Scan for the cell matching the given text and deliver its [X, Y] coordinate at center. 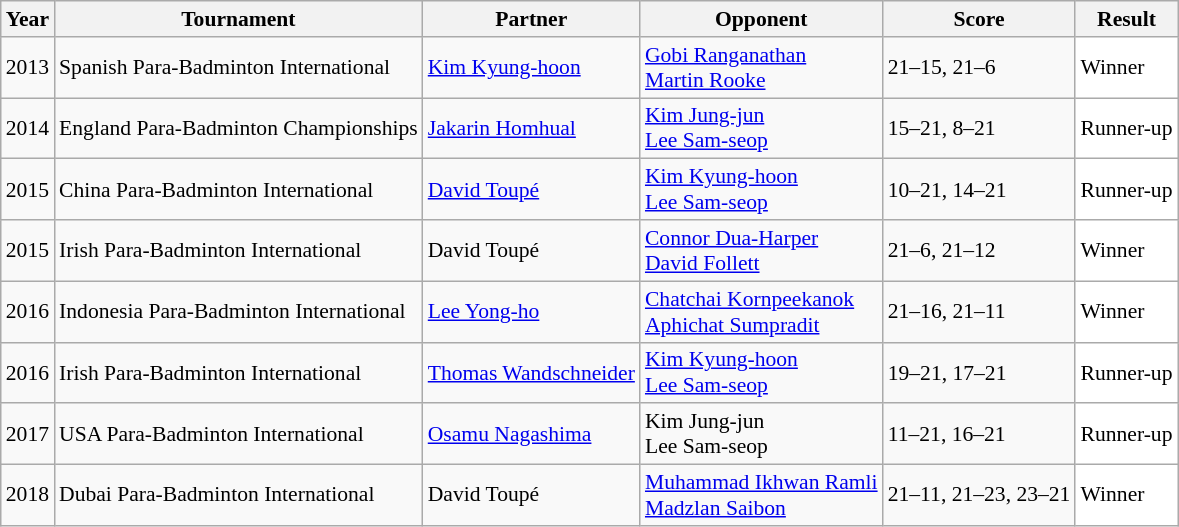
2013 [28, 68]
21–6, 21–12 [980, 250]
Connor Dua-Harper David Follett [762, 250]
2014 [28, 128]
Spanish Para-Badminton International [238, 68]
Kim Kyung-hoon [532, 68]
Year [28, 19]
Tournament [238, 19]
21–15, 21–6 [980, 68]
Osamu Nagashima [532, 434]
Score [980, 19]
2017 [28, 434]
15–21, 8–21 [980, 128]
10–21, 14–21 [980, 190]
11–21, 16–21 [980, 434]
USA Para-Badminton International [238, 434]
21–16, 21–11 [980, 312]
China Para-Badminton International [238, 190]
Jakarin Homhual [532, 128]
Lee Yong-ho [532, 312]
England Para-Badminton Championships [238, 128]
21–11, 21–23, 23–21 [980, 496]
Indonesia Para-Badminton International [238, 312]
Opponent [762, 19]
Gobi Ranganathan Martin Rooke [762, 68]
Dubai Para-Badminton International [238, 496]
Partner [532, 19]
Thomas Wandschneider [532, 372]
19–21, 17–21 [980, 372]
2018 [28, 496]
Muhammad Ikhwan Ramli Madzlan Saibon [762, 496]
Chatchai Kornpeekanok Aphichat Sumpradit [762, 312]
Result [1126, 19]
